Detect which cell encompasses the target text, then output its (x, y) center coordinate. 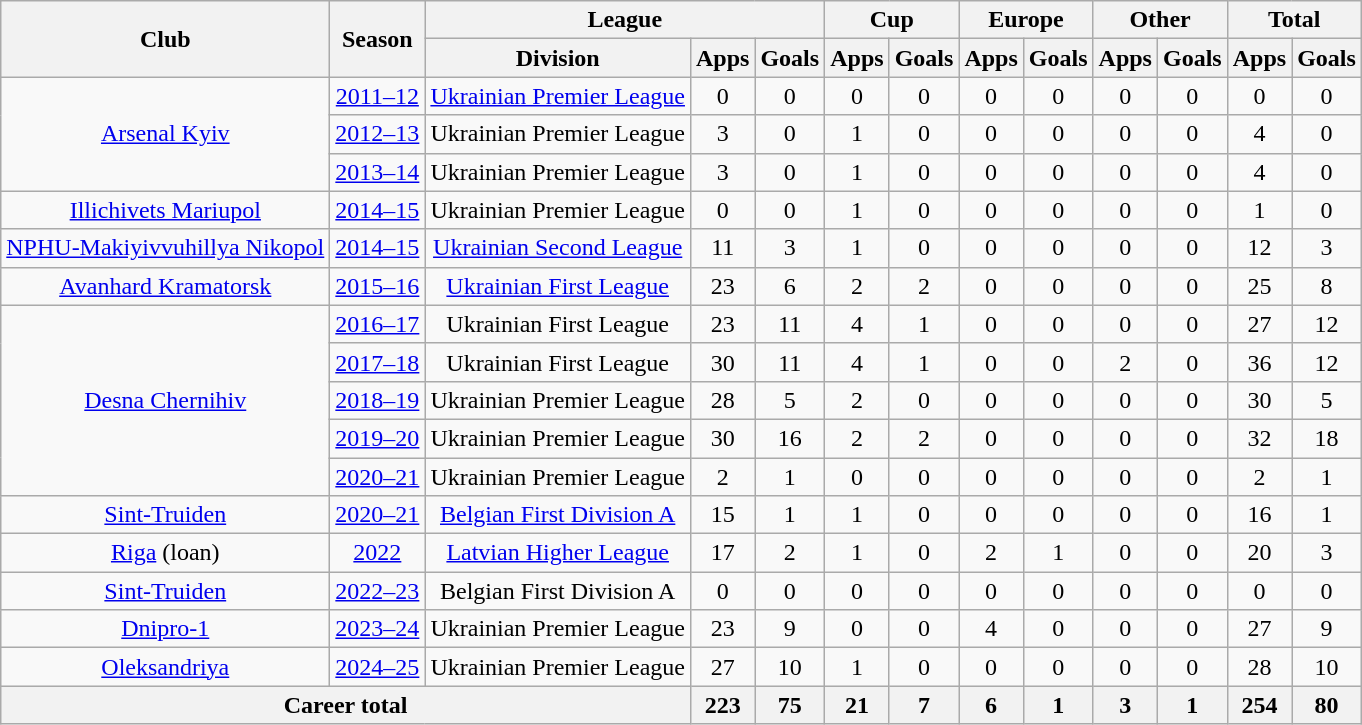
Illichivets Mariupol (166, 210)
32 (1259, 438)
80 (1327, 705)
Riga (loan) (166, 553)
2022–23 (378, 591)
21 (857, 705)
Dnipro-1 (166, 629)
NPHU-Makiyivvuhillya Nikopol (166, 248)
Division (558, 58)
2018–19 (378, 400)
20 (1259, 553)
Other (1160, 20)
Arsenal Kyiv (166, 134)
Club (166, 39)
2017–18 (378, 362)
254 (1259, 705)
Oleksandriya (166, 667)
Total (1294, 20)
36 (1259, 362)
Season (378, 39)
Ukrainian Second League (558, 248)
18 (1327, 438)
2023–24 (378, 629)
2015–16 (378, 286)
2016–17 (378, 324)
Cup (892, 20)
2022 (378, 553)
2019–20 (378, 438)
Career total (346, 705)
2012–13 (378, 134)
7 (924, 705)
17 (722, 553)
15 (722, 515)
2024–25 (378, 667)
25 (1259, 286)
8 (1327, 286)
Desna Chernihiv (166, 400)
75 (790, 705)
Latvian Higher League (558, 553)
2011–12 (378, 96)
223 (722, 705)
Europe (1026, 20)
League (625, 20)
Avanhard Kramatorsk (166, 286)
2013–14 (378, 172)
